Identify which cell holds the provided text, then report its [x, y] central coordinate. 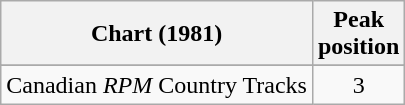
3 [358, 85]
Peakposition [358, 34]
Canadian RPM Country Tracks [157, 85]
Chart (1981) [157, 34]
